Extract the [X, Y] coordinate from the center of the cell holding the provided text.  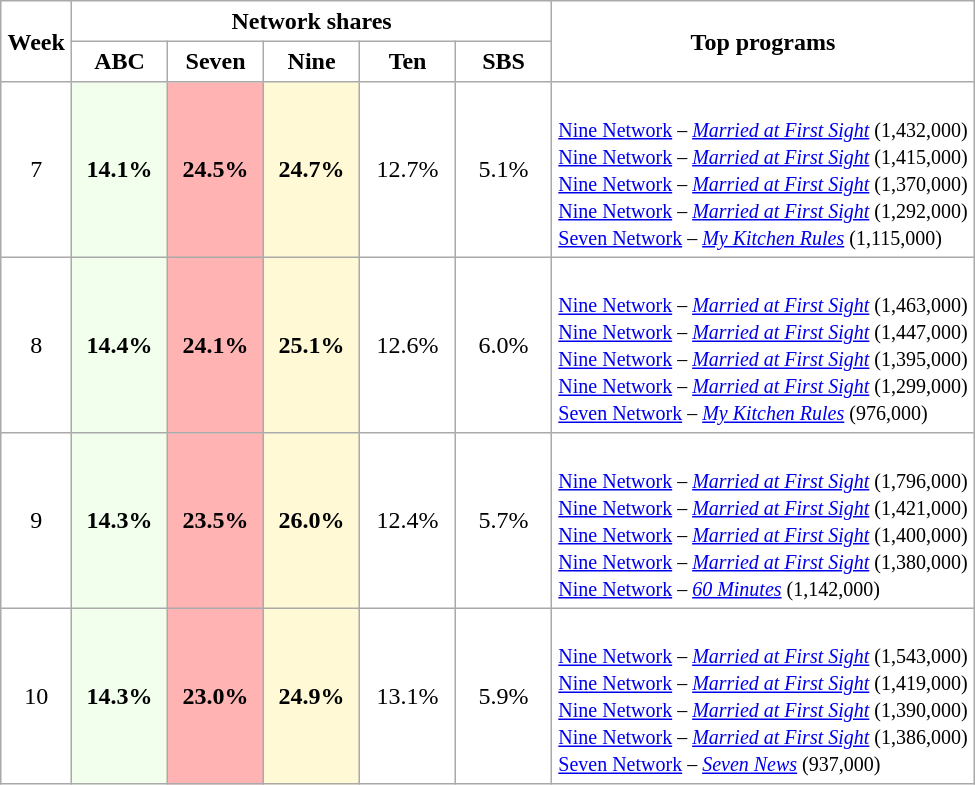
Network shares [312, 21]
24.7% [312, 170]
24.9% [312, 696]
10 [36, 696]
Ten [408, 61]
13.1% [408, 696]
5.1% [504, 170]
Nine [312, 61]
8 [36, 345]
9 [36, 521]
6.0% [504, 345]
14.4% [120, 345]
ABC [120, 61]
24.1% [216, 345]
12.7% [408, 170]
26.0% [312, 521]
7 [36, 170]
5.7% [504, 521]
25.1% [312, 345]
5.9% [504, 696]
23.0% [216, 696]
Week [36, 42]
12.6% [408, 345]
12.4% [408, 521]
24.5% [216, 170]
14.1% [120, 170]
Seven [216, 61]
23.5% [216, 521]
Top programs [764, 42]
SBS [504, 61]
